Find where the given text appears and provide that cell's center as [X, Y] coordinate. 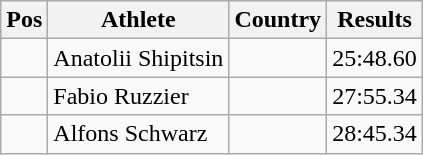
Fabio Ruzzier [138, 96]
Athlete [138, 20]
27:55.34 [375, 96]
Anatolii Shipitsin [138, 58]
Country [278, 20]
Results [375, 20]
25:48.60 [375, 58]
Alfons Schwarz [138, 134]
28:45.34 [375, 134]
Pos [24, 20]
